Determine the (X, Y) coordinate at the center of the cell enclosing the given text.  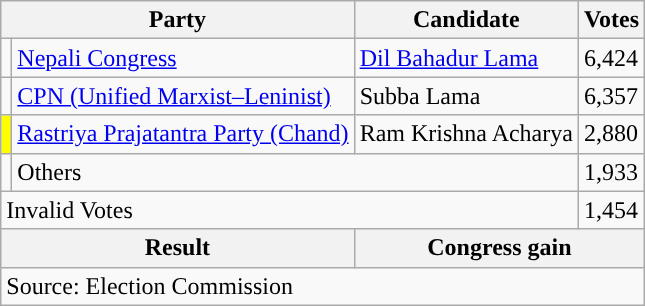
1,933 (611, 172)
2,880 (611, 134)
Ram Krishna Acharya (466, 134)
6,424 (611, 58)
Rastriya Prajatantra Party (Chand) (183, 134)
6,357 (611, 96)
Invalid Votes (290, 210)
Nepali Congress (183, 58)
Others (296, 172)
Party (178, 20)
Congress gain (500, 248)
Subba Lama (466, 96)
CPN (Unified Marxist–Leninist) (183, 96)
Result (178, 248)
1,454 (611, 210)
Candidate (466, 20)
Dil Bahadur Lama (466, 58)
Votes (611, 20)
Source: Election Commission (323, 286)
